Pinpoint the cell where the given text exists, returning its [X, Y] midpoint coordinate. 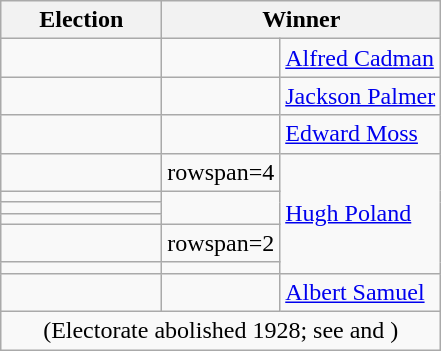
Election [82, 20]
Jackson Palmer [360, 96]
rowspan=4 [221, 172]
Alfred Cadman [360, 58]
Winner [302, 20]
(Electorate abolished 1928; see and ) [221, 330]
Albert Samuel [360, 292]
Edward Moss [360, 134]
rowspan=2 [221, 243]
Hugh Poland [360, 213]
